From the cell containing the given text, extract its center point as [X, Y] coordinate. 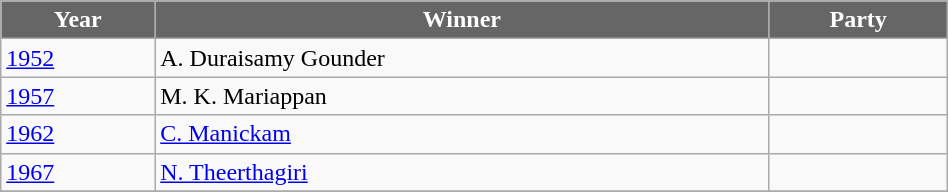
C. Manickam [462, 134]
Year [78, 20]
1967 [78, 172]
N. Theerthagiri [462, 172]
A. Duraisamy Gounder [462, 58]
Winner [462, 20]
Party [858, 20]
1957 [78, 96]
1962 [78, 134]
1952 [78, 58]
M. K. Mariappan [462, 96]
